Capture the cell that displays the provided text and extract its (X, Y) central coordinate. 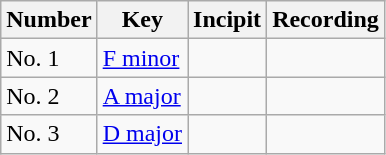
No. 1 (49, 58)
No. 2 (49, 96)
A major (142, 96)
Key (142, 20)
Number (49, 20)
D major (142, 134)
No. 3 (49, 134)
Recording (326, 20)
Incipit (228, 20)
F minor (142, 58)
